Determine the (X, Y) coordinate at the center of the cell enclosing the given text.  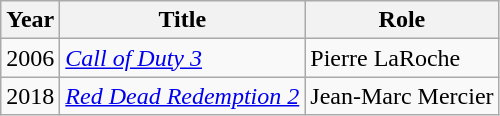
Role (402, 20)
Pierre LaRoche (402, 58)
Year (30, 20)
Jean-Marc Mercier (402, 96)
Red Dead Redemption 2 (182, 96)
Call of Duty 3 (182, 58)
2018 (30, 96)
2006 (30, 58)
Title (182, 20)
